Determine the [x, y] coordinate at the center of the cell enclosing the given text.  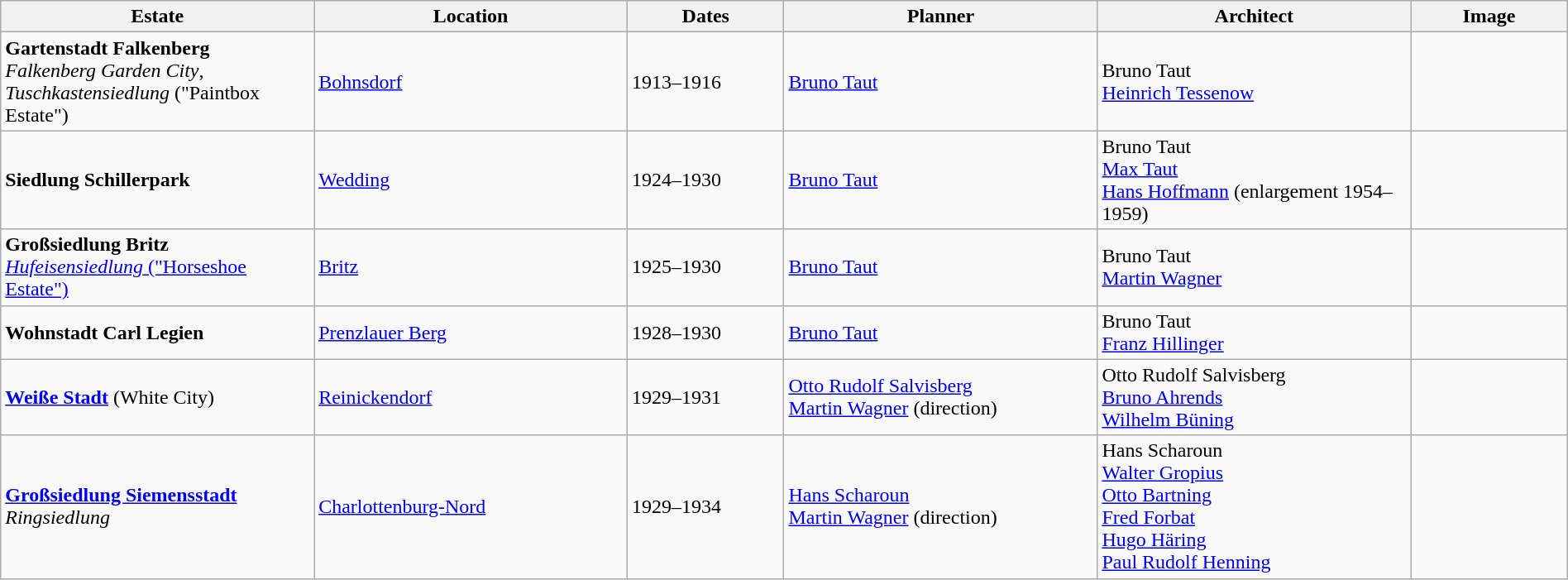
Charlottenburg-Nord [471, 506]
Dates [706, 17]
Bruno Taut Franz Hillinger [1254, 333]
Estate [157, 17]
Reinickendorf [471, 397]
Otto Rudolf Salvisberg Bruno Ahrends Wilhelm Büning [1254, 397]
Architect [1254, 17]
Gartenstadt FalkenbergFalkenberg Garden City, Tuschkastensiedlung ("Paintbox Estate") [157, 81]
Hans Scharoun Martin Wagner (direction) [941, 506]
Bohnsdorf [471, 81]
1913–1916 [706, 81]
1925–1930 [706, 267]
Weiße Stadt (White City) [157, 397]
Bruno Taut Heinrich Tessenow [1254, 81]
Siedlung Schillerpark [157, 180]
Großsiedlung Britz Hufeisensiedlung ("Horseshoe Estate") [157, 267]
Wohnstadt Carl Legien [157, 333]
Planner [941, 17]
1924–1930 [706, 180]
Britz [471, 267]
Hans Scharoun Walter Gropius Otto Bartning Fred Forbat Hugo Häring Paul Rudolf Henning [1254, 506]
Image [1489, 17]
1929–1931 [706, 397]
Prenzlauer Berg [471, 333]
Wedding [471, 180]
Bruno Taut Martin Wagner [1254, 267]
1928–1930 [706, 333]
1929–1934 [706, 506]
Location [471, 17]
Otto Rudolf Salvisberg Martin Wagner (direction) [941, 397]
Bruno Taut Max TautHans Hoffmann (enlargement 1954–1959) [1254, 180]
Großsiedlung SiemensstadtRingsiedlung [157, 506]
